Extract the [X, Y] coordinate from the center of the cell holding the provided text.  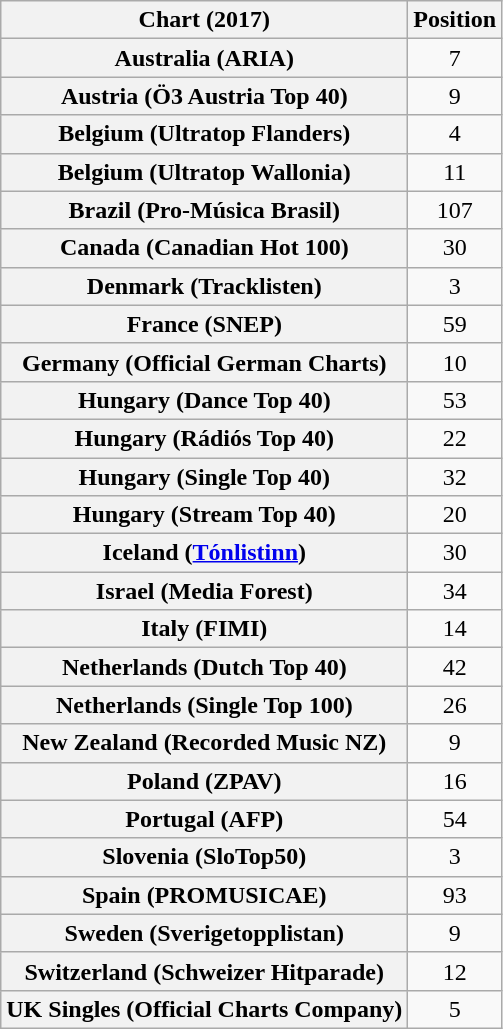
Denmark (Tracklisten) [204, 286]
Hungary (Rádiós Top 40) [204, 438]
5 [455, 1009]
Israel (Media Forest) [204, 591]
UK Singles (Official Charts Company) [204, 1009]
Slovenia (SloTop50) [204, 857]
20 [455, 515]
Netherlands (Dutch Top 40) [204, 667]
4 [455, 134]
22 [455, 438]
Italy (FIMI) [204, 629]
Chart (2017) [204, 20]
Iceland (Tónlistinn) [204, 553]
Poland (ZPAV) [204, 781]
Belgium (Ultratop Flanders) [204, 134]
Hungary (Dance Top 40) [204, 400]
Netherlands (Single Top 100) [204, 705]
Hungary (Single Top 40) [204, 477]
14 [455, 629]
42 [455, 667]
Switzerland (Schweizer Hitparade) [204, 971]
7 [455, 58]
Spain (PROMUSICAE) [204, 895]
Canada (Canadian Hot 100) [204, 248]
France (SNEP) [204, 324]
Portugal (AFP) [204, 819]
Brazil (Pro-Música Brasil) [204, 210]
59 [455, 324]
26 [455, 705]
Australia (ARIA) [204, 58]
Germany (Official German Charts) [204, 362]
16 [455, 781]
Position [455, 20]
Sweden (Sverigetopplistan) [204, 933]
12 [455, 971]
54 [455, 819]
34 [455, 591]
32 [455, 477]
Austria (Ö3 Austria Top 40) [204, 96]
10 [455, 362]
11 [455, 172]
53 [455, 400]
107 [455, 210]
93 [455, 895]
New Zealand (Recorded Music NZ) [204, 743]
Belgium (Ultratop Wallonia) [204, 172]
Hungary (Stream Top 40) [204, 515]
